Return [x, y] of the center of cell containing provided text 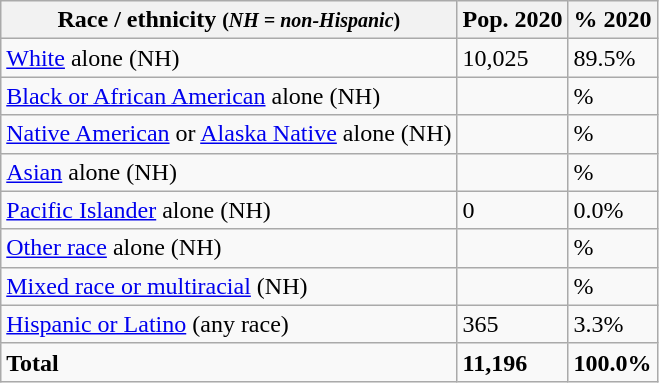
11,196 [512, 362]
% 2020 [612, 20]
Black or African American alone (NH) [229, 96]
Pacific Islander alone (NH) [229, 210]
Total [229, 362]
Other race alone (NH) [229, 248]
0 [512, 210]
Native American or Alaska Native alone (NH) [229, 134]
365 [512, 324]
100.0% [612, 362]
Race / ethnicity (NH = non-Hispanic) [229, 20]
89.5% [612, 58]
0.0% [612, 210]
White alone (NH) [229, 58]
Pop. 2020 [512, 20]
3.3% [612, 324]
Mixed race or multiracial (NH) [229, 286]
Asian alone (NH) [229, 172]
10,025 [512, 58]
Hispanic or Latino (any race) [229, 324]
